Find where the given text appears and provide that cell's center as [x, y] coordinate. 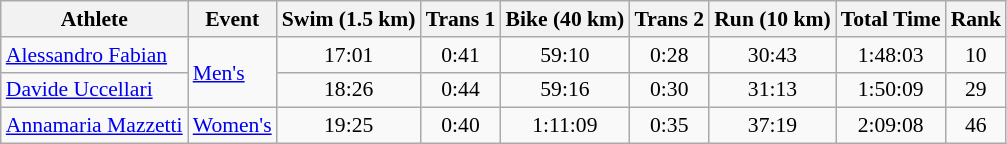
Bike (40 km) [564, 19]
Rank [976, 19]
0:28 [669, 55]
1:48:03 [891, 55]
31:13 [772, 90]
0:41 [461, 55]
18:26 [349, 90]
Total Time [891, 19]
Run (10 km) [772, 19]
Alessandro Fabian [94, 55]
0:35 [669, 126]
59:16 [564, 90]
Swim (1.5 km) [349, 19]
Trans 2 [669, 19]
Athlete [94, 19]
19:25 [349, 126]
0:44 [461, 90]
1:50:09 [891, 90]
2:09:08 [891, 126]
46 [976, 126]
Davide Uccellari [94, 90]
29 [976, 90]
Men's [232, 72]
10 [976, 55]
59:10 [564, 55]
0:30 [669, 90]
1:11:09 [564, 126]
30:43 [772, 55]
37:19 [772, 126]
17:01 [349, 55]
Trans 1 [461, 19]
Event [232, 19]
Women's [232, 126]
0:40 [461, 126]
Annamaria Mazzetti [94, 126]
